For the text-containing cell, return its midpoint in (X, Y) coordinate format. 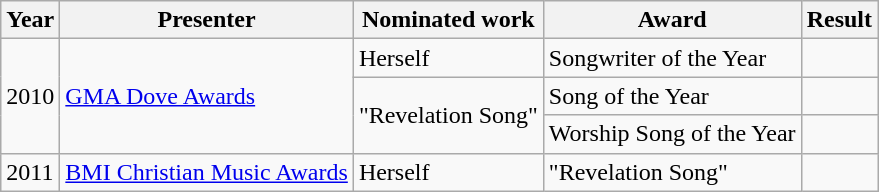
GMA Dove Awards (207, 96)
Song of the Year (672, 96)
2011 (30, 172)
Songwriter of the Year (672, 58)
Presenter (207, 20)
Result (839, 20)
Award (672, 20)
BMI Christian Music Awards (207, 172)
Year (30, 20)
Worship Song of the Year (672, 134)
Nominated work (448, 20)
2010 (30, 96)
